Detect which cell encompasses the target text, then output its [x, y] center coordinate. 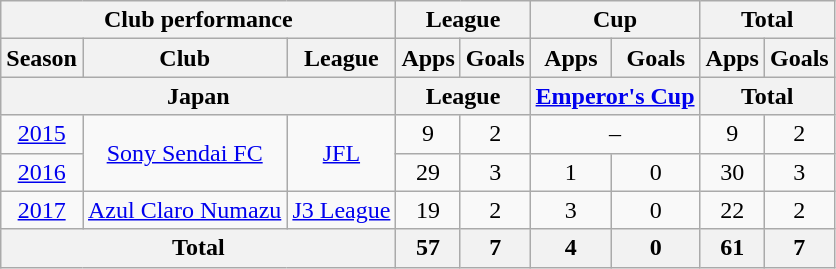
J3 League [342, 210]
Japan [198, 96]
22 [732, 210]
1 [571, 172]
2016 [42, 172]
61 [732, 248]
57 [428, 248]
4 [571, 248]
2017 [42, 210]
2015 [42, 134]
JFL [342, 153]
19 [428, 210]
– [615, 134]
Sony Sendai FC [184, 153]
30 [732, 172]
Season [42, 58]
Cup [615, 20]
Club [184, 58]
Club performance [198, 20]
Azul Claro Numazu [184, 210]
Emperor's Cup [615, 96]
29 [428, 172]
